Scan for the cell matching the given text and deliver its [x, y] coordinate at center. 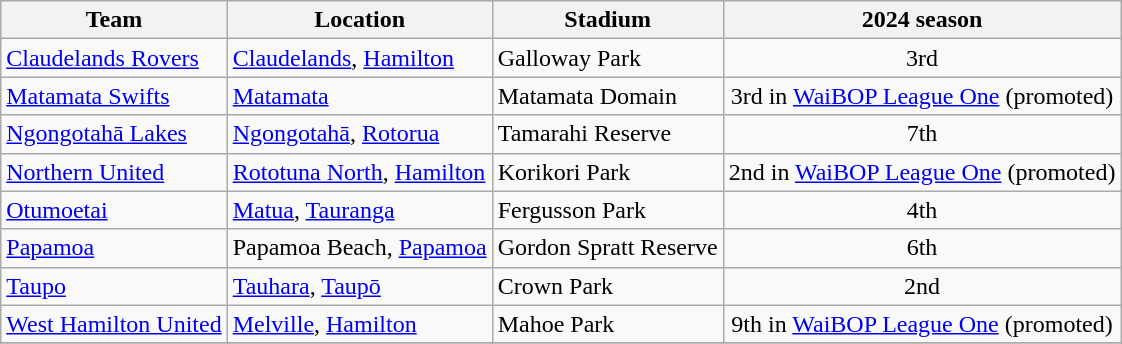
2nd in WaiBOP League One (promoted) [922, 172]
Crown Park [608, 286]
Galloway Park [608, 58]
Papamoa [114, 248]
Melville, Hamilton [360, 324]
4th [922, 210]
Korikori Park [608, 172]
3rd in WaiBOP League One (promoted) [922, 96]
Matamata Swifts [114, 96]
Ngongotahā, Rotorua [360, 134]
Matua, Tauranga [360, 210]
Tauhara, Taupō [360, 286]
Tamarahi Reserve [608, 134]
Mahoe Park [608, 324]
Taupo [114, 286]
Northern United [114, 172]
2nd [922, 286]
West Hamilton United [114, 324]
Rototuna North, Hamilton [360, 172]
Ngongotahā Lakes [114, 134]
3rd [922, 58]
Stadium [608, 20]
Matamata Domain [608, 96]
Claudelands, Hamilton [360, 58]
Matamata [360, 96]
Location [360, 20]
7th [922, 134]
Otumoetai [114, 210]
9th in WaiBOP League One (promoted) [922, 324]
Team [114, 20]
Claudelands Rovers [114, 58]
Fergusson Park [608, 210]
Gordon Spratt Reserve [608, 248]
6th [922, 248]
2024 season [922, 20]
Papamoa Beach, Papamoa [360, 248]
